Scan for the cell matching the given text and deliver its [X, Y] coordinate at center. 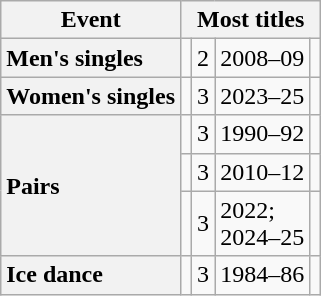
Most titles [251, 20]
2008–09 [262, 58]
Men's singles [91, 58]
Event [91, 20]
2023–25 [262, 96]
2022;2024–25 [262, 224]
Pairs [91, 186]
Ice dance [91, 275]
1990–92 [262, 134]
2 [204, 58]
2010–12 [262, 172]
1984–86 [262, 275]
Women's singles [91, 96]
